Extract the [x, y] coordinate from the center of the cell holding the provided text.  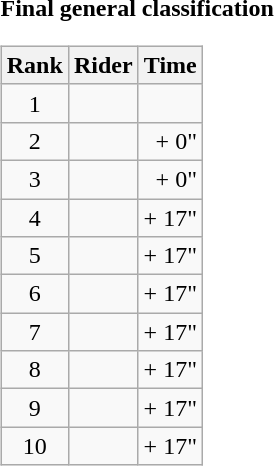
7 [34, 332]
6 [34, 294]
Time [170, 65]
1 [34, 103]
Rider [103, 65]
2 [34, 141]
5 [34, 256]
10 [34, 446]
3 [34, 179]
8 [34, 370]
9 [34, 408]
4 [34, 217]
Rank [34, 65]
